Provide the (x, y) coordinate of the cell's center where the given text is located.  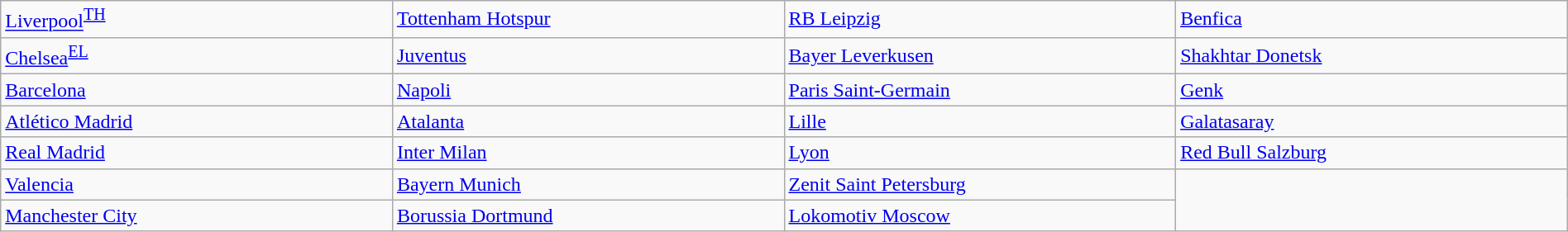
Valencia (197, 184)
Galatasaray (1372, 121)
Barcelona (197, 90)
Bayer Leverkusen (980, 56)
Juventus (588, 56)
Real Madrid (197, 153)
RB Leipzig (980, 20)
Red Bull Salzburg (1372, 153)
Lille (980, 121)
Genk (1372, 90)
Atalanta (588, 121)
Paris Saint-Germain (980, 90)
Inter Milan (588, 153)
Napoli (588, 90)
Lyon (980, 153)
Atlético Madrid (197, 121)
Zenit Saint Petersburg (980, 184)
LiverpoolTH (197, 20)
Bayern Munich (588, 184)
Benfica (1372, 20)
Lokomotiv Moscow (980, 215)
Manchester City (197, 215)
Tottenham Hotspur (588, 20)
Borussia Dortmund (588, 215)
ChelseaEL (197, 56)
Shakhtar Donetsk (1372, 56)
